Provide the [X, Y] coordinate of the cell's center where the given text is located.  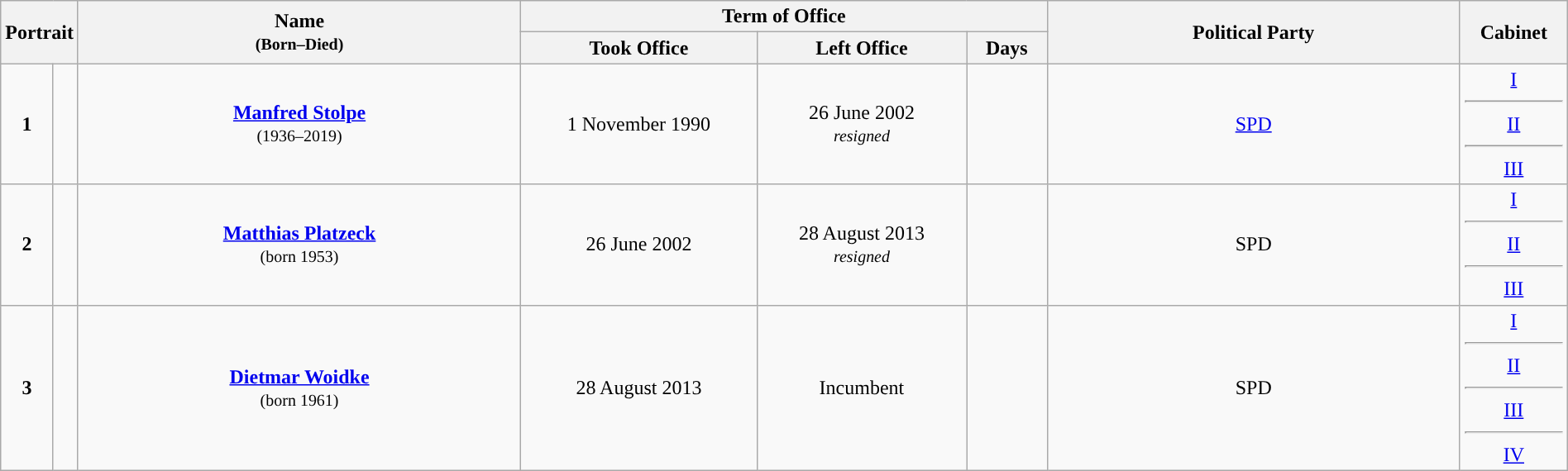
Left Office [862, 48]
1 November 1990 [638, 124]
3 [26, 388]
28 August 2013 [638, 388]
IIIIIIIV [1513, 388]
28 August 2013resigned [862, 245]
Manfred Stolpe(1936–2019) [299, 124]
Political Party [1254, 32]
Cabinet [1513, 32]
Matthias Platzeck(born 1953) [299, 245]
Dietmar Woidke(born 1961) [299, 388]
Portrait [40, 32]
1 [26, 124]
26 June 2002resigned [862, 124]
Incumbent [862, 388]
26 June 2002 [638, 245]
Name(Born–Died) [299, 32]
Days [1007, 48]
2 [26, 245]
Took Office [638, 48]
Term of Office [784, 17]
